Determine the [x, y] coordinate at the center of the cell enclosing the given text.  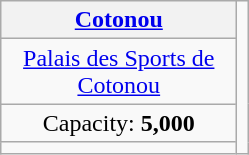
Palais des Sports de Cotonou [119, 72]
Cotonou [119, 20]
Capacity: 5,000 [119, 123]
